Detect which cell encompasses the target text, then output its [X, Y] center coordinate. 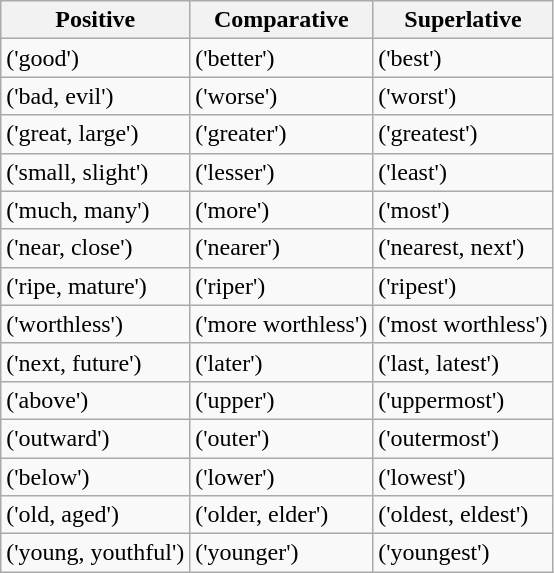
('last, latest') [463, 362]
('near, close') [96, 248]
('worthless') [96, 324]
('above') [96, 400]
('next, future') [96, 362]
('later') [282, 362]
('outer') [282, 438]
('uppermost') [463, 400]
Superlative [463, 20]
('good') [96, 58]
('best') [463, 58]
('nearest, next') [463, 248]
('nearer') [282, 248]
('young, youthful') [96, 553]
('greater') [282, 134]
('youngest') [463, 553]
('most worthless') [463, 324]
('lowest') [463, 477]
('much, many') [96, 210]
('riper') [282, 286]
('outward') [96, 438]
('below') [96, 477]
Comparative [282, 20]
('worst') [463, 96]
Positive [96, 20]
('most') [463, 210]
('worse') [282, 96]
('lower') [282, 477]
('better') [282, 58]
('great, large') [96, 134]
('upper') [282, 400]
('more') [282, 210]
('lesser') [282, 172]
('greatest') [463, 134]
('small, slight') [96, 172]
('old, aged') [96, 515]
('older, elder') [282, 515]
('ripe, mature') [96, 286]
('oldest, eldest') [463, 515]
('least') [463, 172]
('ripest') [463, 286]
('younger') [282, 553]
('more worthless') [282, 324]
('bad, evil') [96, 96]
('outermost') [463, 438]
